Extract the [X, Y] coordinate from the center of the cell holding the provided text.  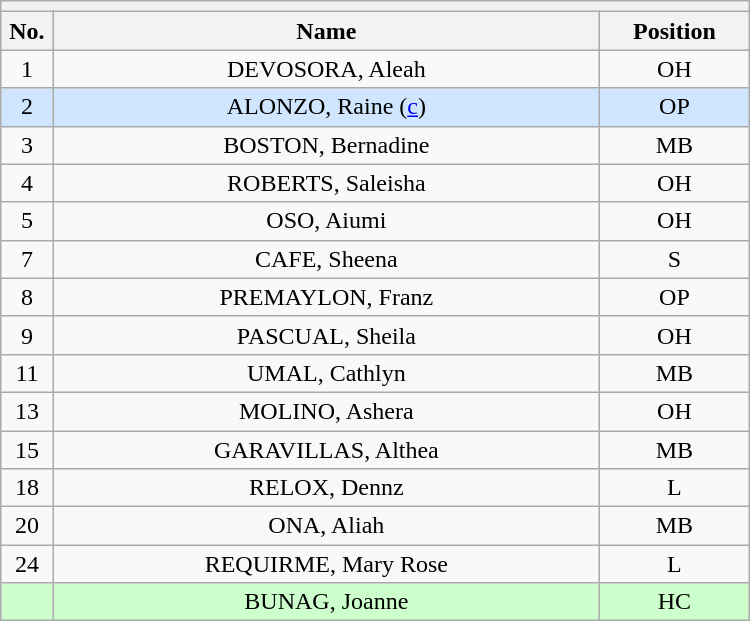
CAFE, Sheena [326, 259]
7 [27, 259]
2 [27, 107]
PASCUAL, Sheila [326, 335]
RELOX, Dennz [326, 488]
PREMAYLON, Franz [326, 297]
9 [27, 335]
8 [27, 297]
MOLINO, Ashera [326, 411]
ONA, Aliah [326, 526]
OSO, Aiumi [326, 221]
Name [326, 31]
GARAVILLAS, Althea [326, 449]
DEVOSORA, Aleah [326, 69]
5 [27, 221]
UMAL, Cathlyn [326, 373]
13 [27, 411]
S [675, 259]
HC [675, 602]
3 [27, 145]
1 [27, 69]
4 [27, 183]
ALONZO, Raine (c) [326, 107]
20 [27, 526]
11 [27, 373]
15 [27, 449]
18 [27, 488]
ROBERTS, Saleisha [326, 183]
Position [675, 31]
BUNAG, Joanne [326, 602]
BOSTON, Bernadine [326, 145]
No. [27, 31]
24 [27, 564]
REQUIRME, Mary Rose [326, 564]
